Return [X, Y] of the center of cell containing provided text 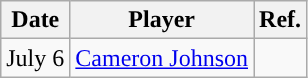
Ref. [280, 20]
Cameron Johnson [162, 58]
July 6 [36, 58]
Player [162, 20]
Date [36, 20]
